Scan for the cell matching the given text and deliver its (X, Y) coordinate at center. 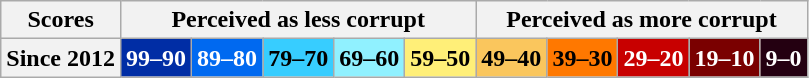
19–10 (724, 58)
Perceived as more corrupt (642, 20)
79–70 (298, 58)
59–50 (440, 58)
69–60 (370, 58)
99–90 (156, 58)
49–40 (512, 58)
Perceived as less corrupt (298, 20)
89–80 (228, 58)
39–30 (582, 58)
29–20 (654, 58)
Since 2012 (61, 58)
9–0 (784, 58)
Scores (61, 20)
